Determine the [x, y] coordinate at the center of the cell enclosing the given text.  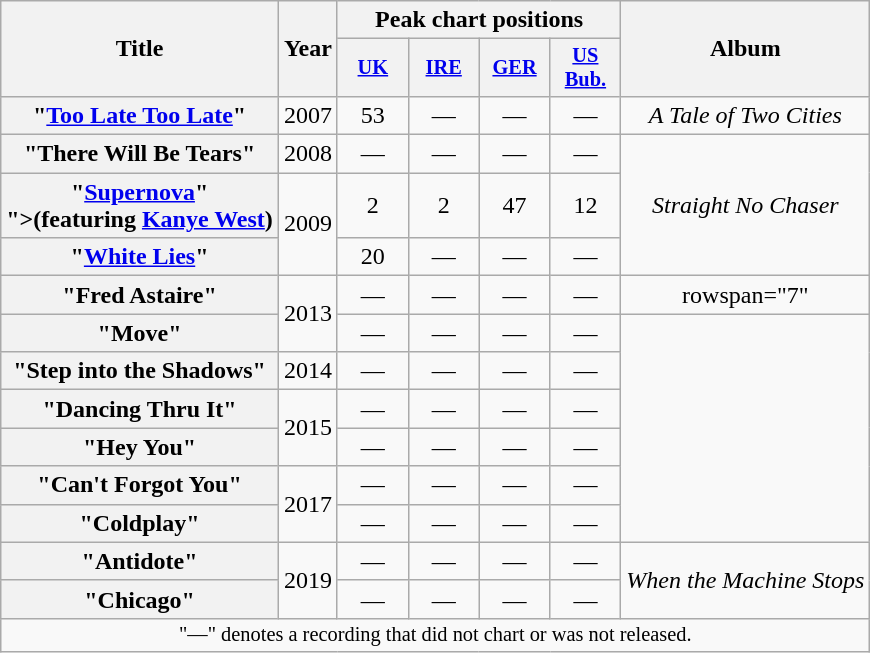
"Move" [140, 333]
47 [514, 206]
"Can't Forgot You" [140, 485]
53 [372, 115]
2015 [308, 428]
20 [372, 257]
2013 [308, 314]
rowspan="7" [746, 295]
When the Machine Stops [746, 580]
"There Will Be Tears" [140, 154]
A Tale of Two Cities [746, 115]
Title [140, 49]
2014 [308, 371]
"Antidote" [140, 561]
"Chicago" [140, 599]
2017 [308, 504]
2008 [308, 154]
"Coldplay" [140, 523]
12 [586, 206]
"Supernova"">(featuring Kanye West) [140, 206]
"Step into the Shadows" [140, 371]
Year [308, 49]
UK [372, 68]
Straight No Chaser [746, 206]
"White Lies" [140, 257]
"Too Late Too Late" [140, 115]
2009 [308, 224]
"Hey You" [140, 447]
"Fred Astaire" [140, 295]
"Dancing Thru It" [140, 409]
2019 [308, 580]
Album [746, 49]
2007 [308, 115]
Peak chart positions [478, 20]
GER [514, 68]
USBub. [586, 68]
"—" denotes a recording that did not chart or was not released. [436, 635]
IRE [444, 68]
